Output the [X, Y] coordinate of the center of the cell containing the given text.  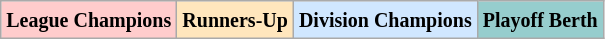
Runners-Up [236, 20]
League Champions [89, 20]
Division Champions [385, 20]
Playoff Berth [540, 20]
